Find where the given text appears and provide that cell's center as [X, Y] coordinate. 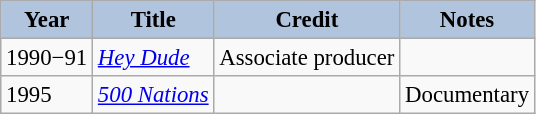
1990−91 [47, 58]
1995 [47, 95]
Notes [468, 20]
Documentary [468, 95]
Credit [307, 20]
Year [47, 20]
Associate producer [307, 58]
Hey Dude [154, 58]
Title [154, 20]
500 Nations [154, 95]
